Locate the cell with the specified text and output its [X, Y] center coordinate. 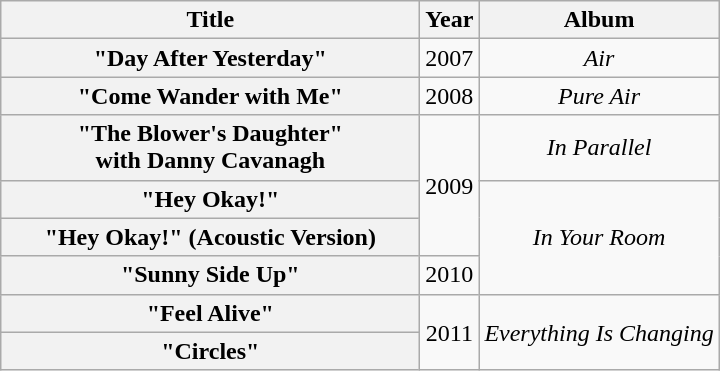
"Hey Okay!" (Acoustic Version) [210, 237]
2011 [450, 332]
In Your Room [599, 237]
"Circles" [210, 351]
Album [599, 20]
In Parallel [599, 148]
Air [599, 58]
"Sunny Side Up" [210, 275]
Year [450, 20]
"Feel Alive" [210, 313]
Pure Air [599, 96]
2008 [450, 96]
"The Blower's Daughter"with Danny Cavanagh [210, 148]
"Come Wander with Me" [210, 96]
2009 [450, 186]
Everything Is Changing [599, 332]
"Day After Yesterday" [210, 58]
"Hey Okay!" [210, 199]
2007 [450, 58]
Title [210, 20]
2010 [450, 275]
